Capture the cell that displays the provided text and extract its [x, y] central coordinate. 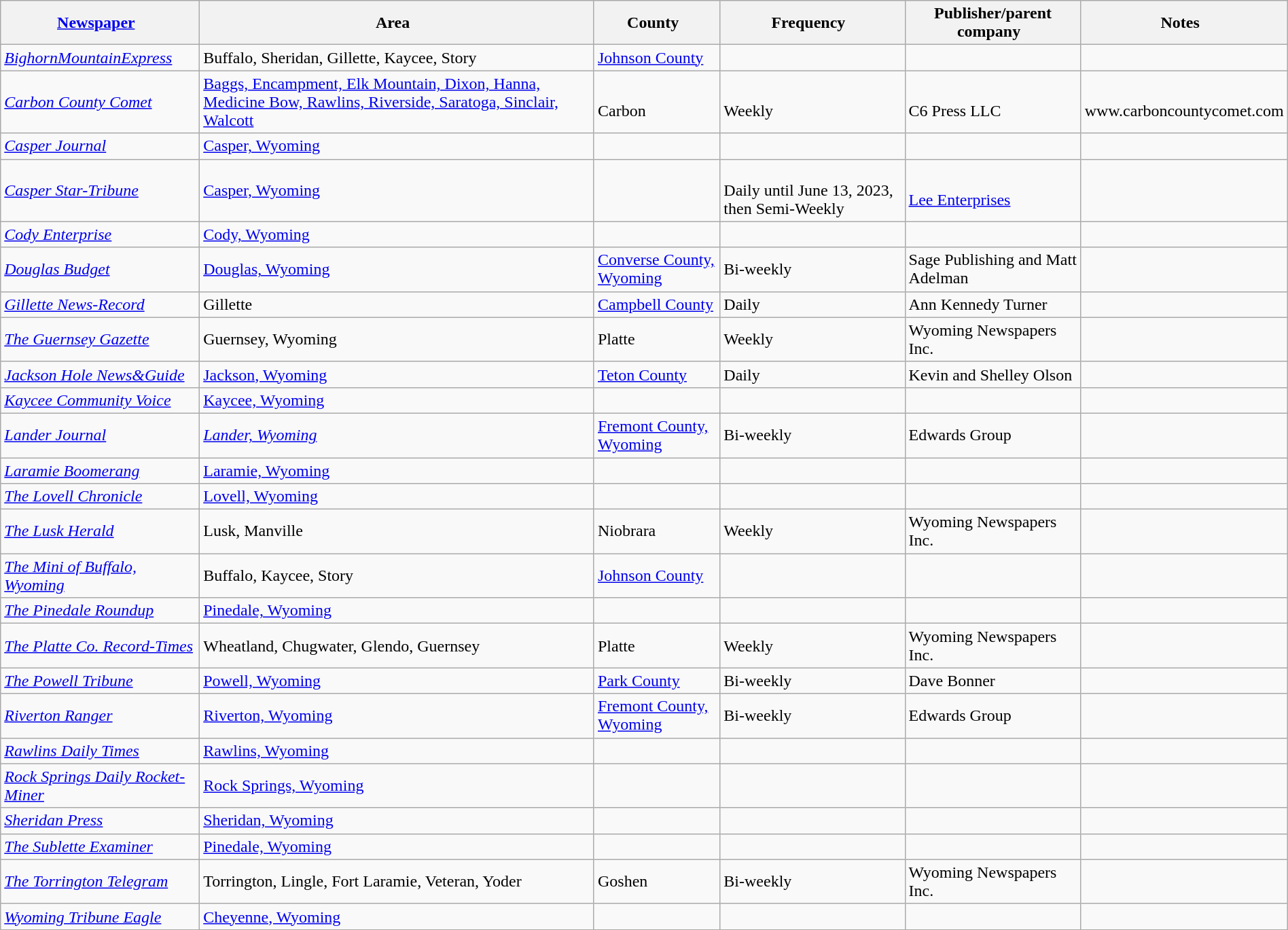
Baggs, Encampment, Elk Mountain, Dixon, Hanna, Medicine Bow, Rawlins, Riverside, Saratoga, Sinclair, Walcott [397, 102]
Sage Publishing and Matt Adelman [993, 269]
Teton County [656, 374]
The Lusk Herald [101, 531]
Riverton Ranger [101, 716]
The Powell Tribune [101, 681]
Lee Enterprises [993, 190]
Daily until June 13, 2023, then Semi-Weekly [812, 190]
Casper Star-Tribune [101, 190]
Jackson, Wyoming [397, 374]
Douglas, Wyoming [397, 269]
Carbon [656, 102]
Jackson Hole News&Guide [101, 374]
Guernsey, Wyoming [397, 340]
Cody Enterprise [101, 234]
Casper Journal [101, 146]
C6 Press LLC [993, 102]
The Torrington Telegram [101, 882]
Niobrara [656, 531]
Cody, Wyoming [397, 234]
The Sublette Examiner [101, 846]
The Platte Co. Record-Times [101, 645]
BighornMountainExpress [101, 58]
Carbon County Comet [101, 102]
Sheridan Press [101, 821]
The Mini of Buffalo, Wyoming [101, 576]
Park County [656, 681]
The Guernsey Gazette [101, 340]
Kaycee Community Voice [101, 400]
Buffalo, Kaycee, Story [397, 576]
Laramie Boomerang [101, 471]
Converse County, Wyoming [656, 269]
Rock Springs Daily Rocket-Miner [101, 785]
Cheyenne, Wyoming [397, 916]
County [656, 23]
Wyoming Tribune Eagle [101, 916]
Gillette [397, 304]
www.carboncountycomet.com [1184, 102]
Douglas Budget [101, 269]
Campbell County [656, 304]
Notes [1184, 23]
Lusk, Manville [397, 531]
Newspaper [101, 23]
Goshen [656, 882]
Dave Bonner [993, 681]
Kevin and Shelley Olson [993, 374]
Gillette News-Record [101, 304]
Lander, Wyoming [397, 435]
The Lovell Chronicle [101, 497]
Powell, Wyoming [397, 681]
Area [397, 23]
Riverton, Wyoming [397, 716]
Kaycee, Wyoming [397, 400]
Ann Kennedy Turner [993, 304]
The Pinedale Roundup [101, 611]
Publisher/parent company [993, 23]
Frequency [812, 23]
Rock Springs, Wyoming [397, 785]
Rawlins Daily Times [101, 751]
Rawlins, Wyoming [397, 751]
Lovell, Wyoming [397, 497]
Lander Journal [101, 435]
Torrington, Lingle, Fort Laramie, Veteran, Yoder [397, 882]
Buffalo, Sheridan, Gillette, Kaycee, Story [397, 58]
Sheridan, Wyoming [397, 821]
Laramie, Wyoming [397, 471]
Wheatland, Chugwater, Glendo, Guernsey [397, 645]
